Detect which cell encompasses the target text, then output its [x, y] center coordinate. 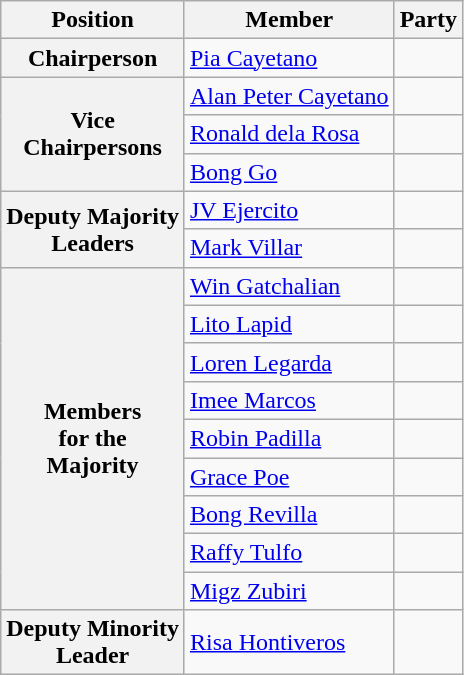
Chairperson [93, 58]
Win Gatchalian [289, 286]
Raffy Tulfo [289, 553]
Deputy MajorityLeaders [93, 229]
Migz Zubiri [289, 591]
Grace Poe [289, 477]
Alan Peter Cayetano [289, 96]
Pia Cayetano [289, 58]
Party [428, 20]
Membersfor theMajority [93, 438]
Lito Lapid [289, 324]
Mark Villar [289, 248]
Loren Legarda [289, 362]
ViceChairpersons [93, 134]
Member [289, 20]
JV Ejercito [289, 210]
Imee Marcos [289, 400]
Robin Padilla [289, 438]
Bong Go [289, 172]
Ronald dela Rosa [289, 134]
Deputy MinorityLeader [93, 642]
Position [93, 20]
Bong Revilla [289, 515]
Risa Hontiveros [289, 642]
